Output the [x, y] coordinate of the center of the cell containing the given text.  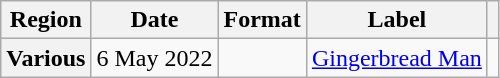
Gingerbread Man [396, 58]
Date [154, 20]
Format [262, 20]
Various [46, 58]
Label [396, 20]
6 May 2022 [154, 58]
Region [46, 20]
